Output the [x, y] coordinate of the center of the cell containing the given text.  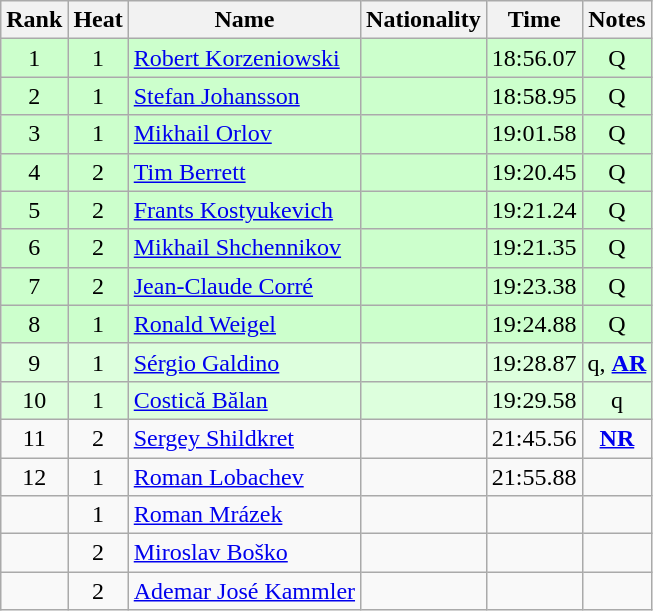
7 [34, 286]
Notes [617, 20]
Tim Berrett [244, 172]
10 [34, 400]
19:23.38 [534, 286]
Stefan Johansson [244, 96]
Name [244, 20]
Miroslav Boško [244, 553]
Sergey Shildkret [244, 438]
Ademar José Kammler [244, 591]
19:21.24 [534, 210]
q, AR [617, 362]
NR [617, 438]
Nationality [424, 20]
Robert Korzeniowski [244, 58]
12 [34, 477]
19:01.58 [534, 134]
q [617, 400]
Costică Bălan [244, 400]
19:21.35 [534, 248]
21:45.56 [534, 438]
Time [534, 20]
5 [34, 210]
9 [34, 362]
11 [34, 438]
Rank [34, 20]
6 [34, 248]
8 [34, 324]
Heat [98, 20]
19:28.87 [534, 362]
19:20.45 [534, 172]
21:55.88 [534, 477]
Roman Mrázek [244, 515]
Jean-Claude Corré [244, 286]
18:58.95 [534, 96]
Mikhail Orlov [244, 134]
19:24.88 [534, 324]
Mikhail Shchennikov [244, 248]
19:29.58 [534, 400]
Frants Kostyukevich [244, 210]
18:56.07 [534, 58]
4 [34, 172]
Sérgio Galdino [244, 362]
Ronald Weigel [244, 324]
Roman Lobachev [244, 477]
3 [34, 134]
